Find where the given text appears and provide that cell's center as (x, y) coordinate. 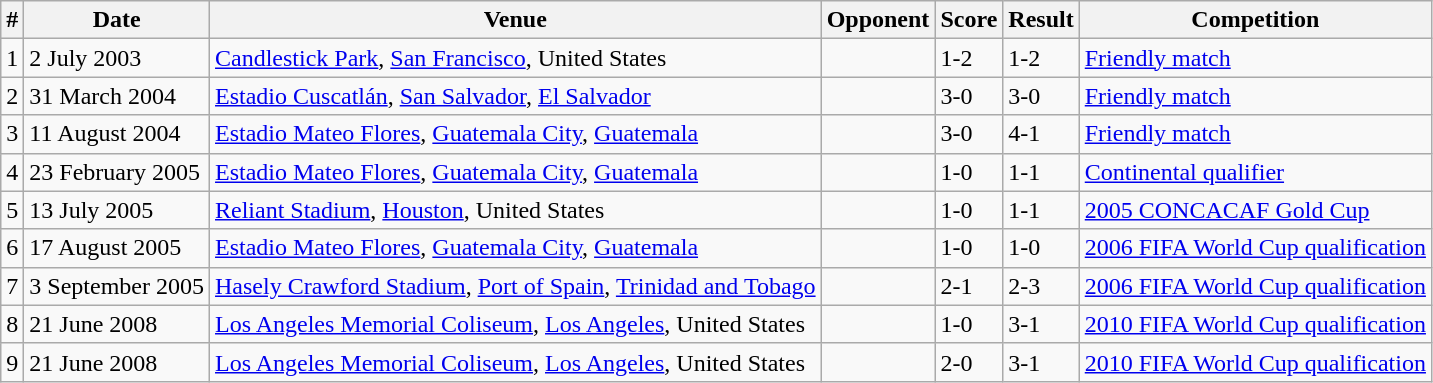
4-1 (1041, 134)
5 (12, 210)
Score (969, 20)
31 March 2004 (117, 96)
2-0 (969, 362)
Candlestick Park, San Francisco, United States (516, 58)
Venue (516, 20)
2005 CONCACAF Gold Cup (1255, 210)
7 (12, 286)
1 (12, 58)
3 (12, 134)
2 July 2003 (117, 58)
13 July 2005 (117, 210)
Continental qualifier (1255, 172)
3 September 2005 (117, 286)
6 (12, 248)
2-1 (969, 286)
9 (12, 362)
Reliant Stadium, Houston, United States (516, 210)
8 (12, 324)
23 February 2005 (117, 172)
Competition (1255, 20)
Date (117, 20)
11 August 2004 (117, 134)
Estadio Cuscatlán, San Salvador, El Salvador (516, 96)
Hasely Crawford Stadium, Port of Spain, Trinidad and Tobago (516, 286)
2 (12, 96)
Result (1041, 20)
2-3 (1041, 286)
4 (12, 172)
Opponent (878, 20)
# (12, 20)
17 August 2005 (117, 248)
